Extract the [X, Y] coordinate from the center of the cell holding the provided text.  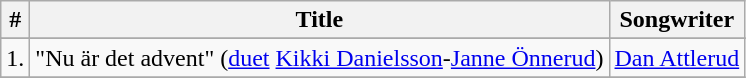
"Nu är det advent" (duet Kikki Danielsson-Janne Önnerud) [320, 58]
Dan Attlerud [677, 58]
Title [320, 20]
Songwriter [677, 20]
1. [16, 58]
# [16, 20]
